Detect which cell encompasses the target text, then output its (X, Y) center coordinate. 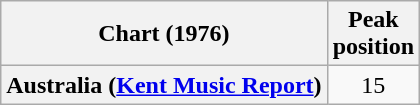
Australia (Kent Music Report) (164, 85)
Chart (1976) (164, 34)
Peakposition (373, 34)
15 (373, 85)
